Identify which cell holds the provided text, then report its (X, Y) central coordinate. 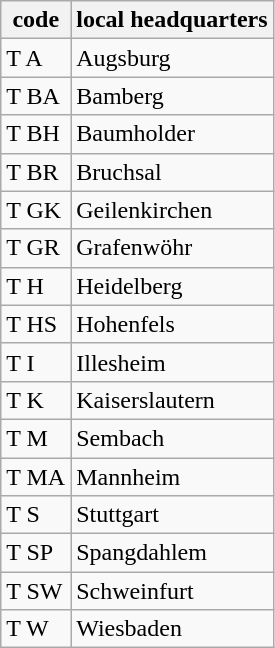
Kaiserslautern (172, 400)
T K (36, 400)
T H (36, 286)
Stuttgart (172, 515)
T W (36, 629)
T M (36, 438)
T A (36, 58)
T BA (36, 96)
Schweinfurt (172, 591)
Spangdahlem (172, 553)
T GR (36, 248)
Bruchsal (172, 172)
Grafenwöhr (172, 248)
T S (36, 515)
Heidelberg (172, 286)
Baumholder (172, 134)
T GK (36, 210)
Bamberg (172, 96)
T I (36, 362)
T SP (36, 553)
Hohenfels (172, 324)
T HS (36, 324)
Augsburg (172, 58)
code (36, 20)
T MA (36, 477)
T BR (36, 172)
Sembach (172, 438)
Mannheim (172, 477)
T BH (36, 134)
T SW (36, 591)
Illesheim (172, 362)
Wiesbaden (172, 629)
Geilenkirchen (172, 210)
local headquarters (172, 20)
